Return (X, Y) of the center of cell containing provided text 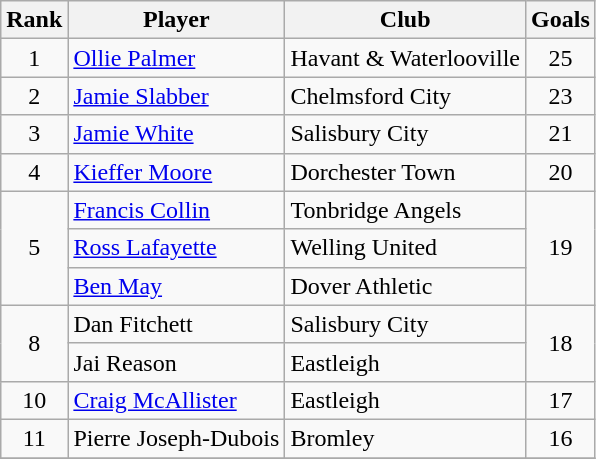
Francis Collin (176, 210)
Ross Lafayette (176, 248)
Dover Athletic (406, 286)
4 (34, 172)
Chelmsford City (406, 96)
Player (176, 20)
Jai Reason (176, 362)
21 (561, 134)
Jamie Slabber (176, 96)
3 (34, 134)
Kieffer Moore (176, 172)
17 (561, 400)
2 (34, 96)
1 (34, 58)
Jamie White (176, 134)
10 (34, 400)
19 (561, 248)
25 (561, 58)
18 (561, 343)
20 (561, 172)
Club (406, 20)
Welling United (406, 248)
5 (34, 248)
8 (34, 343)
11 (34, 438)
Goals (561, 20)
Craig McAllister (176, 400)
Havant & Waterlooville (406, 58)
Bromley (406, 438)
Ben May (176, 286)
Rank (34, 20)
Ollie Palmer (176, 58)
Dorchester Town (406, 172)
16 (561, 438)
23 (561, 96)
Pierre Joseph-Dubois (176, 438)
Tonbridge Angels (406, 210)
Dan Fitchett (176, 324)
